Pinpoint the cell where the given text exists, returning its [x, y] midpoint coordinate. 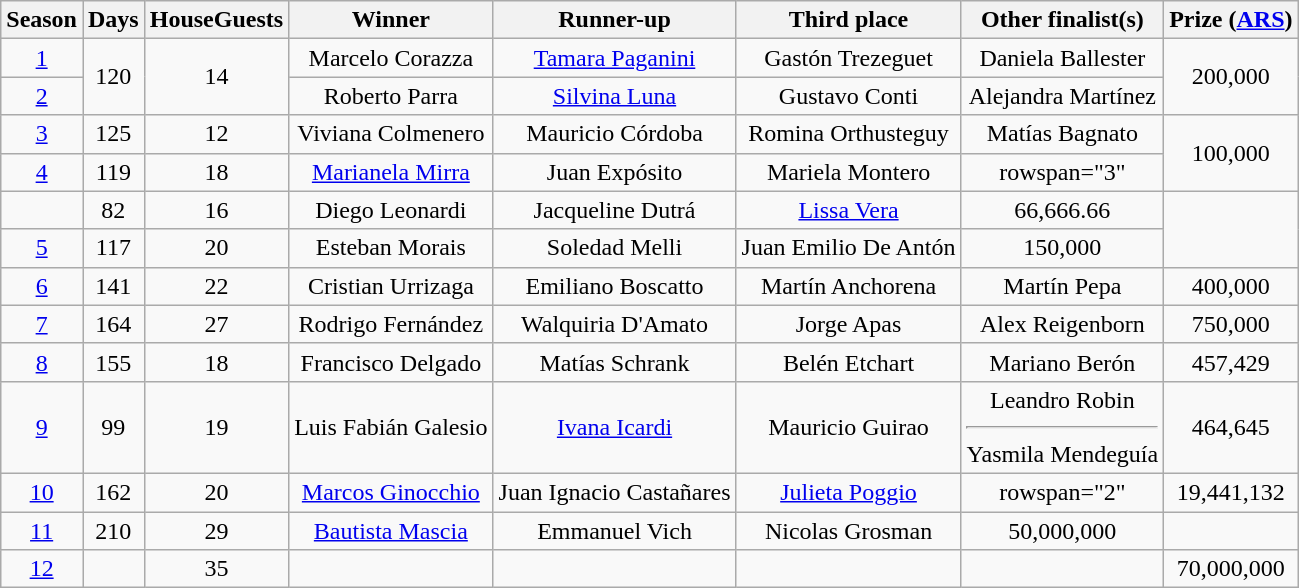
Season [42, 20]
70,000,000 [1231, 569]
Juan Emilio De Antón [848, 248]
Jacqueline Dutrá [614, 210]
200,000 [1231, 77]
100,000 [1231, 153]
10 [42, 492]
rowspan="3" [1062, 172]
Mauricio Córdoba [614, 134]
Roberto Parra [391, 96]
Gastón Trezeguet [848, 58]
1 [42, 58]
Third place [848, 20]
Bautista Mascia [391, 531]
7 [42, 324]
Esteban Morais [391, 248]
5 [42, 248]
Tamara Paganini [614, 58]
464,645 [1231, 427]
82 [113, 210]
750,000 [1231, 324]
Soledad Melli [614, 248]
Marianela Mirra [391, 172]
Emmanuel Vich [614, 531]
Mauricio Guirao [848, 427]
Juan Ignacio Castañares [614, 492]
19 [216, 427]
457,429 [1231, 362]
164 [113, 324]
11 [42, 531]
19,441,132 [1231, 492]
6 [42, 286]
Diego Leonardi [391, 210]
99 [113, 427]
Winner [391, 20]
Marcos Ginocchio [391, 492]
Nicolas Grosman [848, 531]
Prize (ARS) [1231, 20]
29 [216, 531]
Viviana Colmenero [391, 134]
Martín Anchorena [848, 286]
Jorge Apas [848, 324]
22 [216, 286]
117 [113, 248]
Gustavo Conti [848, 96]
Leandro RobinYasmila Mendeguía [1062, 427]
Belén Etchart [848, 362]
150,000 [1062, 248]
210 [113, 531]
Lissa Vera [848, 210]
Matías Schrank [614, 362]
Rodrigo Fernández [391, 324]
Emiliano Boscatto [614, 286]
120 [113, 77]
Mariano Berón [1062, 362]
Matías Bagnato [1062, 134]
Ivana Icardi [614, 427]
rowspan="2" [1062, 492]
Days [113, 20]
Francisco Delgado [391, 362]
Martín Pepa [1062, 286]
Cristian Urrizaga [391, 286]
155 [113, 362]
9 [42, 427]
125 [113, 134]
27 [216, 324]
Walquiria D'Amato [614, 324]
Silvina Luna [614, 96]
Other finalist(s) [1062, 20]
2 [42, 96]
162 [113, 492]
3 [42, 134]
141 [113, 286]
Julieta Poggio [848, 492]
Juan Expósito [614, 172]
Alex Reigenborn [1062, 324]
Luis Fabián Galesio [391, 427]
Mariela Montero [848, 172]
50,000,000 [1062, 531]
Runner-up [614, 20]
Daniela Ballester [1062, 58]
400,000 [1231, 286]
16 [216, 210]
66,666.66 [1062, 210]
4 [42, 172]
HouseGuests [216, 20]
Alejandra Martínez [1062, 96]
Romina Orthusteguy [848, 134]
8 [42, 362]
14 [216, 77]
Marcelo Corazza [391, 58]
35 [216, 569]
119 [113, 172]
